Extract the [x, y] coordinate from the center of the cell holding the provided text.  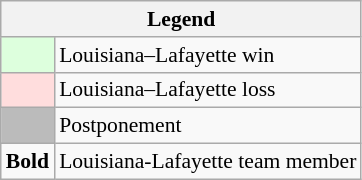
Postponement [208, 126]
Louisiana–Lafayette loss [208, 90]
Bold [28, 162]
Louisiana-Lafayette team member [208, 162]
Louisiana–Lafayette win [208, 55]
Legend [182, 19]
